Identify which cell holds the provided text, then report its [X, Y] central coordinate. 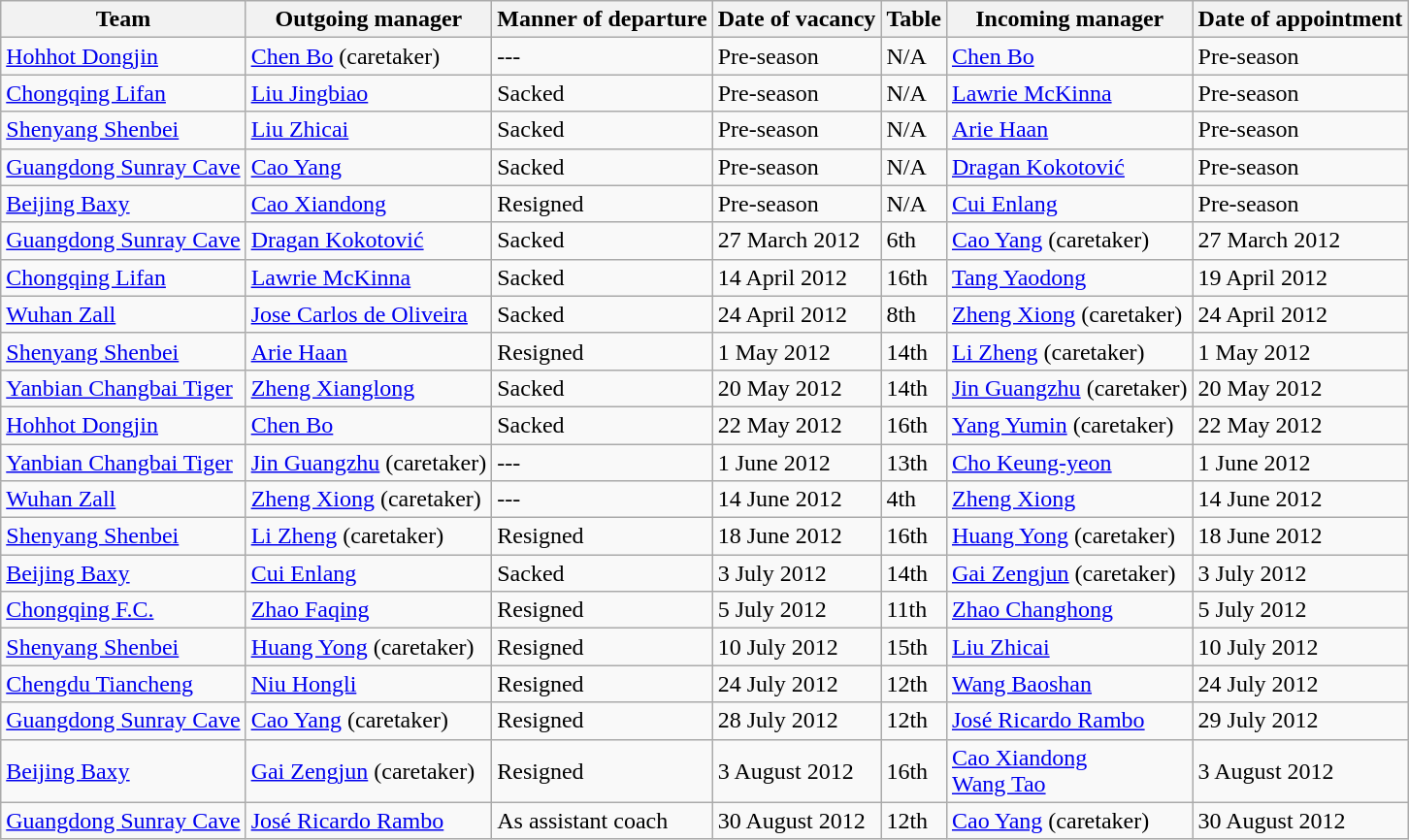
13th [914, 463]
19 April 2012 [1300, 277]
Yang Yumin (caretaker) [1069, 425]
Table [914, 19]
Chongqing F.C. [123, 610]
Wang Baoshan [1069, 684]
Zheng Xianglong [369, 388]
As assistant coach [602, 821]
Zhao Changhong [1069, 610]
28 July 2012 [797, 721]
Tang Yaodong [1069, 277]
4th [914, 500]
29 July 2012 [1300, 721]
Chengdu Tiancheng [123, 684]
Zhao Faqing [369, 610]
Cao Xiandong Wang Tao [1069, 770]
11th [914, 610]
Zheng Xiong [1069, 500]
Outgoing manager [369, 19]
Date of vacancy [797, 19]
14 April 2012 [797, 277]
Cao Xiandong [369, 204]
Niu Hongli [369, 684]
Team [123, 19]
Liu Jingbiao [369, 93]
Manner of departure [602, 19]
15th [914, 647]
Cao Yang [369, 167]
Date of appointment [1300, 19]
Cho Keung-yeon [1069, 463]
8th [914, 314]
Jose Carlos de Oliveira [369, 314]
6th [914, 241]
Incoming manager [1069, 19]
Chen Bo (caretaker) [369, 56]
